From the cell containing the given text, extract its center point as (X, Y) coordinate. 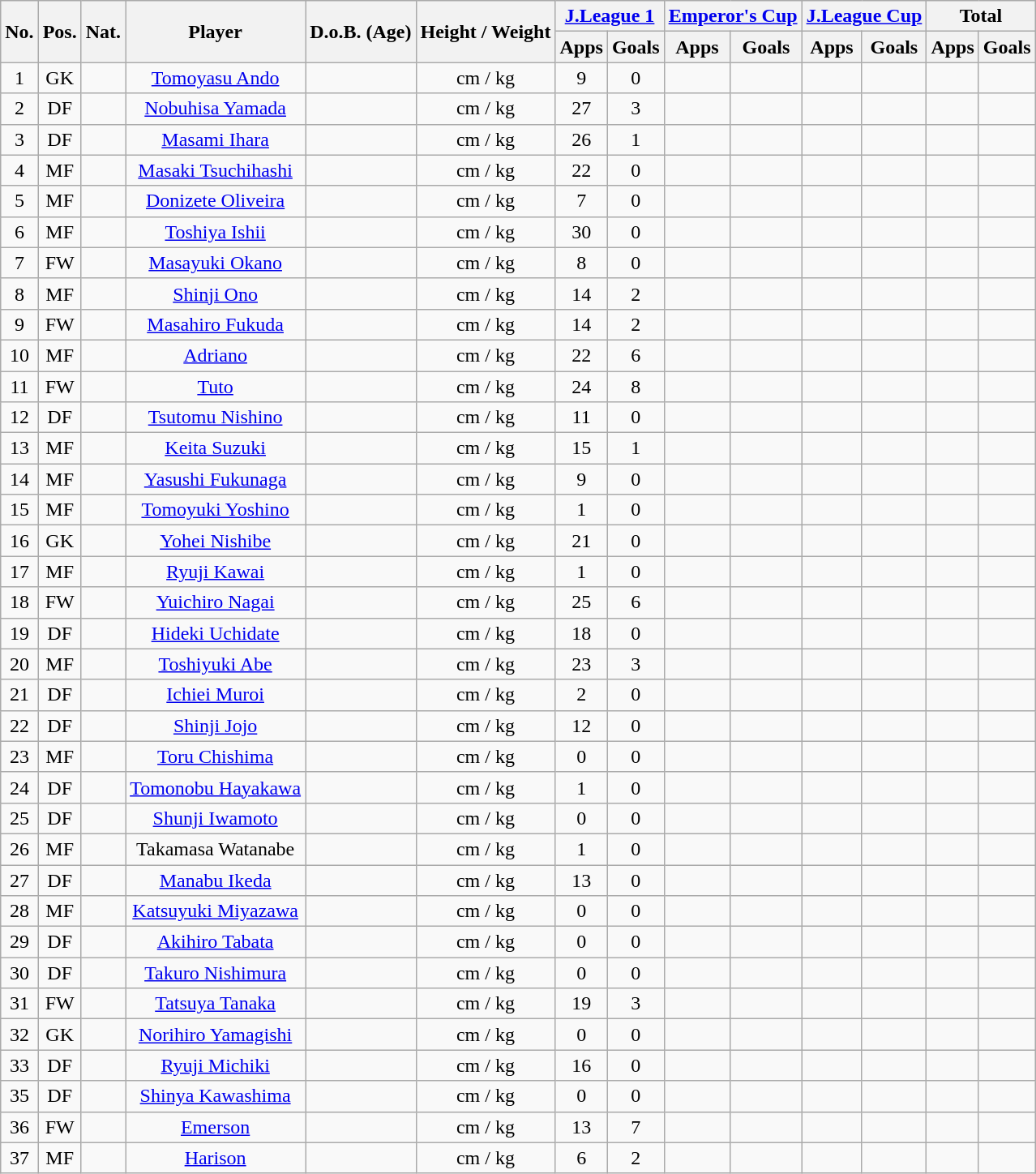
Manabu Ikeda (216, 880)
Takamasa Watanabe (216, 849)
Takuro Nishimura (216, 973)
Shinji Ono (216, 293)
28 (19, 911)
Ichiei Muroi (216, 695)
Nat. (103, 32)
Hideki Uchidate (216, 633)
Emperor's Cup (733, 16)
Toshiya Ishii (216, 232)
4 (19, 170)
Akihiro Tabata (216, 942)
29 (19, 942)
Tuto (216, 387)
Katsuyuki Miyazawa (216, 911)
37 (19, 1158)
Tomonobu Hayakawa (216, 787)
5 (19, 201)
Masaki Tsuchihashi (216, 170)
No. (19, 32)
36 (19, 1127)
33 (19, 1065)
Player (216, 32)
Nobuhisa Yamada (216, 109)
Toshiyuki Abe (216, 664)
Yasushi Fukunaga (216, 479)
Shinji Jojo (216, 726)
J.League Cup (864, 16)
Tomoyasu Ando (216, 78)
Tatsuya Tanaka (216, 1004)
20 (19, 664)
32 (19, 1035)
Shunji Iwamoto (216, 818)
17 (19, 572)
Ryuji Kawai (216, 572)
Total (981, 16)
Yuichiro Nagai (216, 602)
D.o.B. (Age) (361, 32)
Height / Weight (486, 32)
Adriano (216, 355)
Harison (216, 1158)
J.League 1 (610, 16)
Yohei Nishibe (216, 541)
Pos. (60, 32)
Toru Chishima (216, 756)
Masahiro Fukuda (216, 324)
Keita Suzuki (216, 448)
Tsutomu Nishino (216, 418)
10 (19, 355)
Norihiro Yamagishi (216, 1035)
Masami Ihara (216, 139)
Emerson (216, 1127)
Shinya Kawashima (216, 1096)
35 (19, 1096)
Ryuji Michiki (216, 1065)
31 (19, 1004)
Donizete Oliveira (216, 201)
Tomoyuki Yoshino (216, 510)
Masayuki Okano (216, 263)
